Detect which cell encompasses the target text, then output its (x, y) center coordinate. 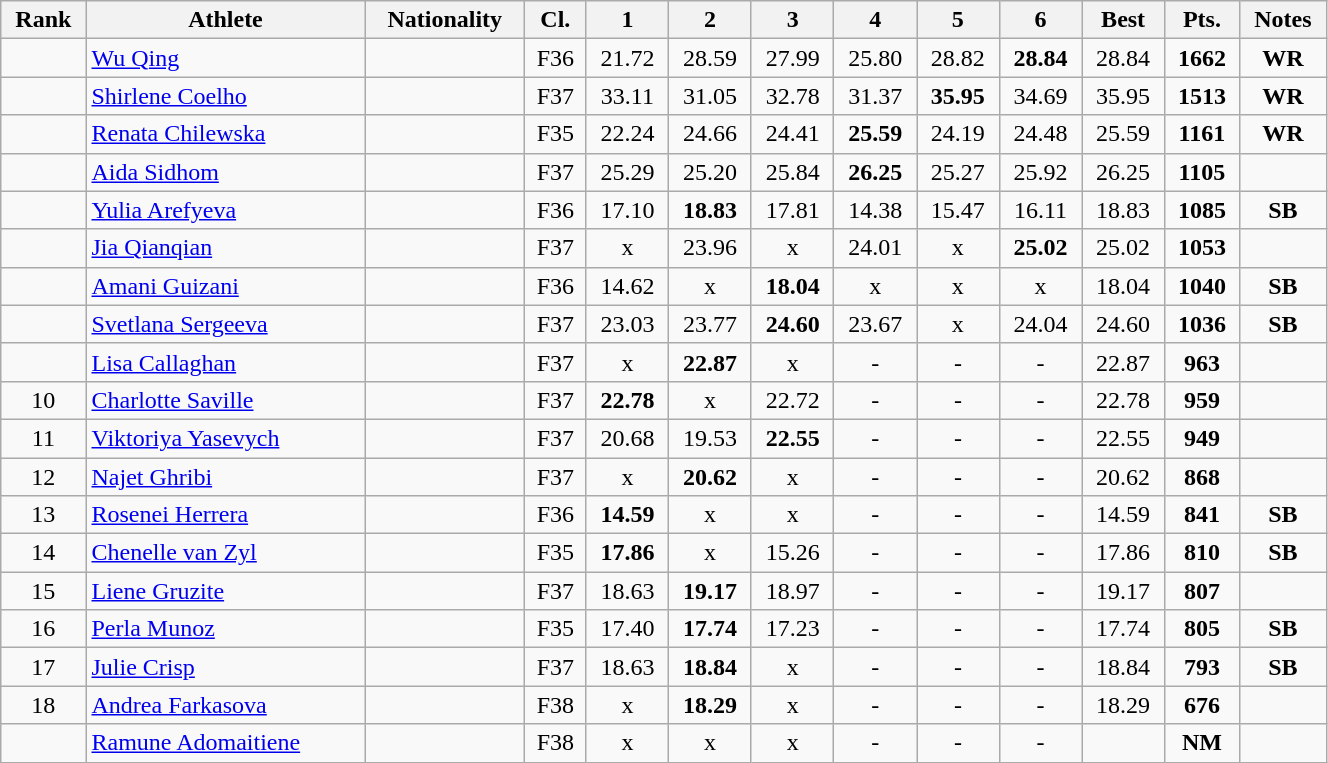
1040 (1202, 286)
21.72 (628, 58)
24.04 (1040, 324)
Aida Sidhom (226, 172)
16 (44, 629)
963 (1202, 362)
Charlotte Saville (226, 400)
949 (1202, 438)
Andrea Farkasova (226, 705)
Perla Munoz (226, 629)
Best (1124, 20)
19.53 (710, 438)
1161 (1202, 134)
10 (44, 400)
1085 (1202, 210)
Notes (1282, 20)
18.97 (792, 591)
25.27 (958, 172)
807 (1202, 591)
805 (1202, 629)
Amani Guizani (226, 286)
17.40 (628, 629)
34.69 (1040, 96)
14 (44, 553)
16.11 (1040, 210)
3 (792, 20)
Najet Ghribi (226, 477)
31.37 (876, 96)
1053 (1202, 248)
11 (44, 438)
1105 (1202, 172)
Julie Crisp (226, 667)
20.68 (628, 438)
17.81 (792, 210)
15 (44, 591)
Liene Gruzite (226, 591)
12 (44, 477)
24.41 (792, 134)
15.47 (958, 210)
1 (628, 20)
1513 (1202, 96)
25.92 (1040, 172)
Svetlana Sergeeva (226, 324)
33.11 (628, 96)
6 (1040, 20)
17.10 (628, 210)
24.19 (958, 134)
24.01 (876, 248)
32.78 (792, 96)
Wu Qing (226, 58)
23.96 (710, 248)
23.03 (628, 324)
31.05 (710, 96)
NM (1202, 743)
15.26 (792, 553)
Shirlene Coelho (226, 96)
1036 (1202, 324)
18 (44, 705)
2 (710, 20)
28.59 (710, 58)
22.24 (628, 134)
24.66 (710, 134)
25.84 (792, 172)
Chenelle van Zyl (226, 553)
810 (1202, 553)
Lisa Callaghan (226, 362)
Pts. (1202, 20)
4 (876, 20)
24.48 (1040, 134)
Renata Chilewska (226, 134)
14.62 (628, 286)
959 (1202, 400)
Rank (44, 20)
28.82 (958, 58)
1662 (1202, 58)
Viktoriya Yasevych (226, 438)
793 (1202, 667)
23.77 (710, 324)
Rosenei Herrera (226, 515)
14.38 (876, 210)
27.99 (792, 58)
23.67 (876, 324)
Nationality (445, 20)
25.80 (876, 58)
17.23 (792, 629)
17 (44, 667)
Ramune Adomaitiene (226, 743)
13 (44, 515)
Athlete (226, 20)
5 (958, 20)
841 (1202, 515)
Cl. (556, 20)
868 (1202, 477)
25.29 (628, 172)
Jia Qianqian (226, 248)
22.72 (792, 400)
Yulia Arefyeva (226, 210)
25.20 (710, 172)
676 (1202, 705)
